Determine the [X, Y] coordinate at the center of the cell enclosing the given text.  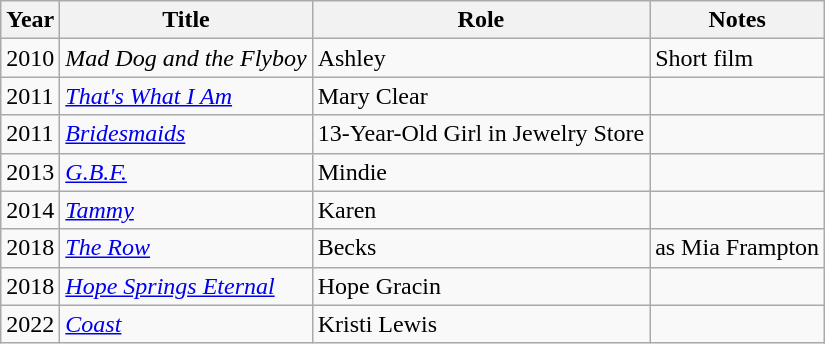
Title [186, 20]
2014 [30, 210]
Kristi Lewis [480, 324]
2013 [30, 172]
Mad Dog and the Flyboy [186, 58]
Role [480, 20]
13-Year-Old Girl in Jewelry Store [480, 134]
Mary Clear [480, 96]
The Row [186, 248]
Short film [738, 58]
Ashley [480, 58]
Tammy [186, 210]
That's What I Am [186, 96]
Coast [186, 324]
Hope Springs Eternal [186, 286]
Mindie [480, 172]
Bridesmaids [186, 134]
as Mia Frampton [738, 248]
Hope Gracin [480, 286]
2022 [30, 324]
Year [30, 20]
Notes [738, 20]
Becks [480, 248]
G.B.F. [186, 172]
2010 [30, 58]
Karen [480, 210]
